From the cell containing the given text, extract its center point as [X, Y] coordinate. 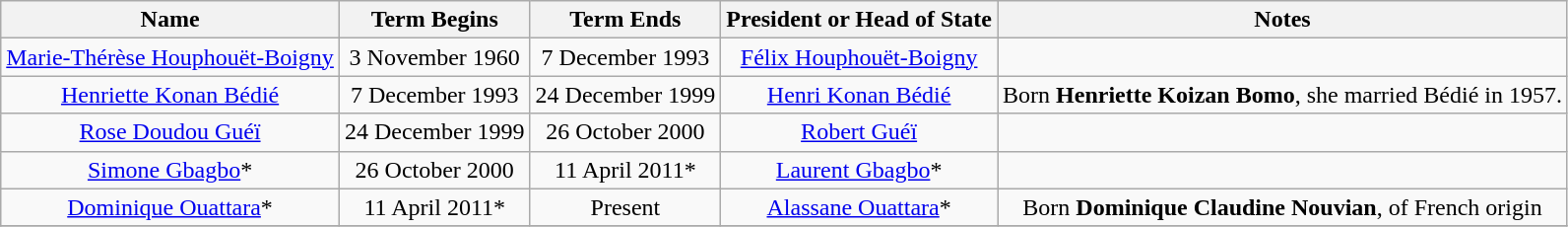
Born Dominique Claudine Nouvian, of French origin [1282, 207]
Rose Doudou Guéï [170, 132]
Robert Guéï [859, 132]
Name [170, 20]
3 November 1960 [434, 57]
Dominique Ouattara* [170, 207]
Born Henriette Koizan Bomo, she married Bédié in 1957. [1282, 95]
President or Head of State [859, 20]
Notes [1282, 20]
Term Begins [434, 20]
Term Ends [625, 20]
Simone Gbagbo* [170, 170]
Henri Konan Bédié [859, 95]
Alassane Ouattara* [859, 207]
Henriette Konan Bédié [170, 95]
Félix Houphouët-Boigny [859, 57]
Marie-Thérèse Houphouët-Boigny [170, 57]
Laurent Gbagbo* [859, 170]
Present [625, 207]
